Locate the cell with the specified text and output its (x, y) center coordinate. 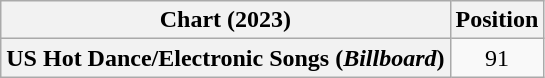
US Hot Dance/Electronic Songs (Billboard) (226, 58)
91 (497, 58)
Chart (2023) (226, 20)
Position (497, 20)
